Find where the given text appears and provide that cell's center as (x, y) coordinate. 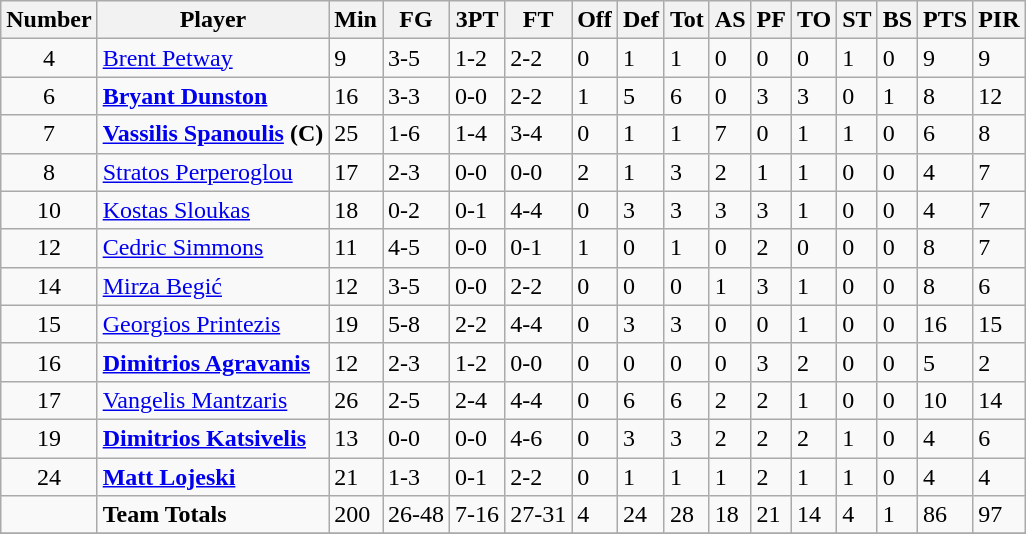
Kostas Sloukas (213, 210)
26-48 (416, 515)
2-5 (416, 400)
Stratos Perperoglou (213, 172)
97 (999, 515)
Dimitrios Katsivelis (213, 438)
Team Totals (213, 515)
200 (356, 515)
7-16 (478, 515)
27-31 (538, 515)
3PT (478, 20)
5-8 (416, 324)
26 (356, 400)
AS (730, 20)
4-5 (416, 248)
PTS (946, 20)
ST (857, 20)
86 (946, 515)
BS (897, 20)
13 (356, 438)
1-6 (416, 134)
FG (416, 20)
Number (49, 20)
Georgios Printezis (213, 324)
28 (686, 515)
Tot (686, 20)
Off (595, 20)
1-4 (478, 134)
Matt Lojeski (213, 477)
1-3 (416, 477)
TO (814, 20)
11 (356, 248)
Brent Petway (213, 58)
FT (538, 20)
Player (213, 20)
4-6 (538, 438)
Mirza Begić (213, 286)
Min (356, 20)
Cedric Simmons (213, 248)
25 (356, 134)
Bryant Dunston (213, 96)
PIR (999, 20)
3-4 (538, 134)
Vassilis Spanoulis (C) (213, 134)
Vangelis Mantzaris (213, 400)
2-4 (478, 400)
Def (640, 20)
0-2 (416, 210)
PF (771, 20)
3-3 (416, 96)
Dimitrios Agravanis (213, 362)
